Provide the (x, y) coordinate of the cell's center where the given text is located.  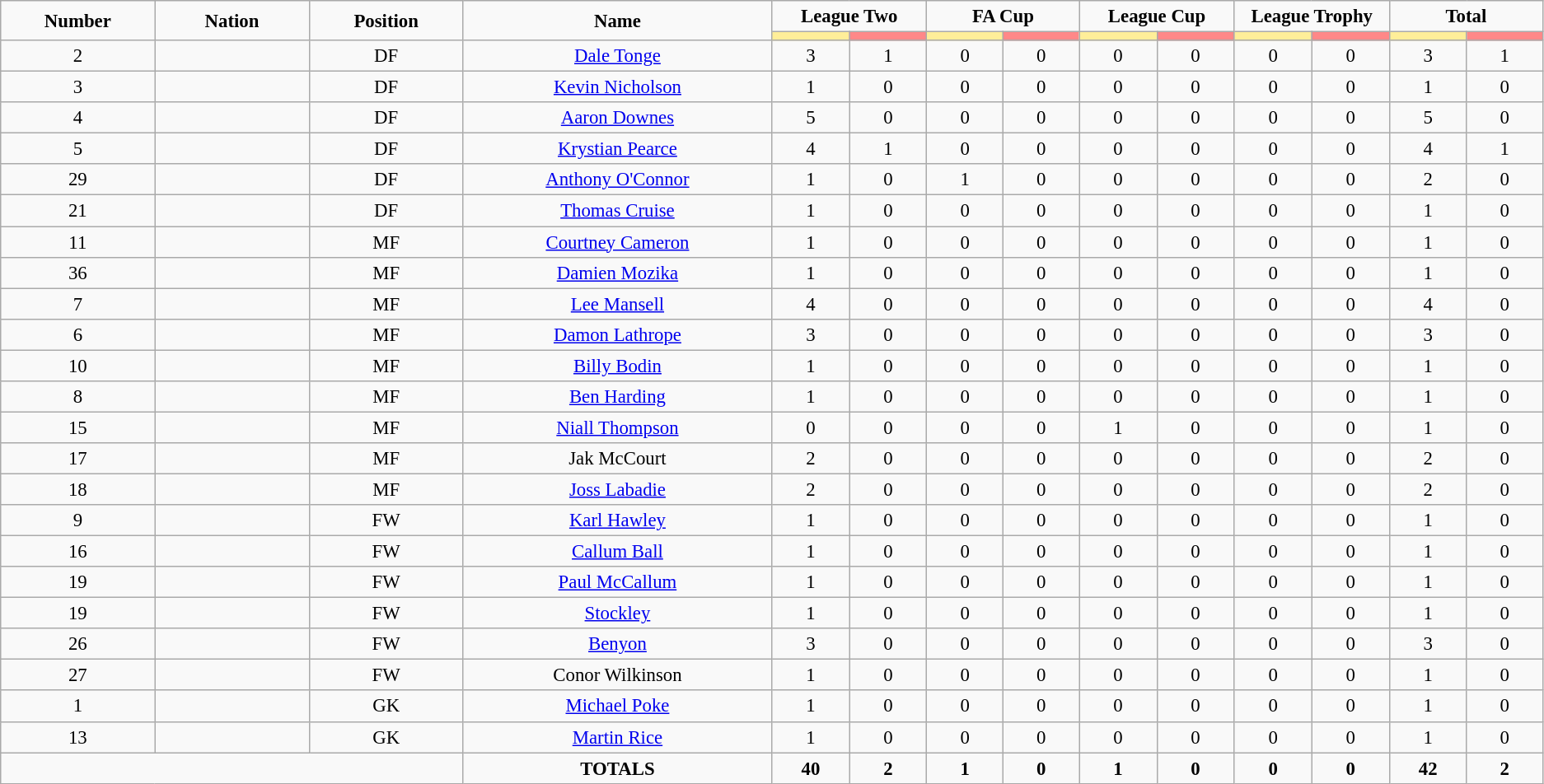
Jak McCourt (617, 459)
Martin Rice (617, 737)
17 (77, 459)
10 (77, 366)
Niall Thompson (617, 427)
7 (77, 304)
Nation (232, 21)
Ben Harding (617, 397)
FA Cup (1004, 16)
Kevin Nicholson (617, 87)
Billy Bodin (617, 366)
Number (77, 21)
Lee Mansell (617, 304)
Karl Hawley (617, 520)
Total (1466, 16)
Krystian Pearce (617, 149)
Damien Mozika (617, 273)
15 (77, 427)
11 (77, 242)
Benyon (617, 644)
Courtney Cameron (617, 242)
18 (77, 489)
29 (77, 180)
Dale Tonge (617, 56)
Joss Labadie (617, 489)
16 (77, 552)
Damon Lathrope (617, 334)
8 (77, 397)
Michael Poke (617, 707)
League Cup (1157, 16)
Anthony O'Connor (617, 180)
21 (77, 211)
Aaron Downes (617, 118)
Paul McCallum (617, 582)
League Two (849, 16)
42 (1428, 768)
26 (77, 644)
Position (386, 21)
Stockley (617, 614)
36 (77, 273)
Callum Ball (617, 552)
9 (77, 520)
Conor Wilkinson (617, 675)
Thomas Cruise (617, 211)
League Trophy (1312, 16)
TOTALS (617, 768)
6 (77, 334)
27 (77, 675)
Name (617, 21)
40 (811, 768)
13 (77, 737)
